Determine the [X, Y] coordinate at the center of the cell enclosing the given text.  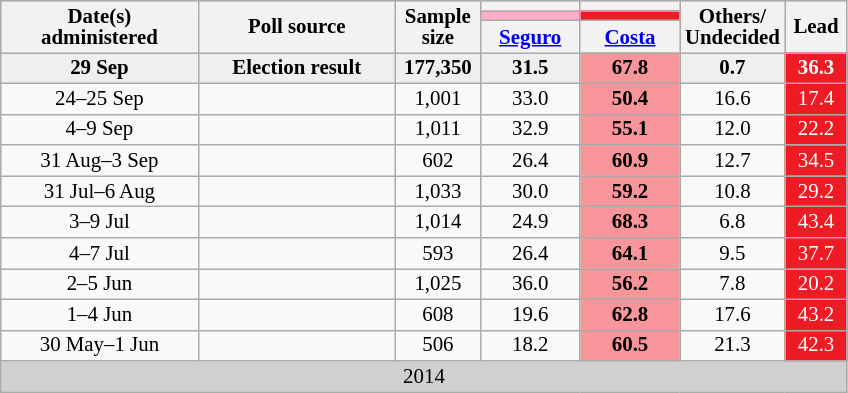
1,025 [438, 284]
30 May–1 Jun [100, 346]
593 [438, 254]
1,014 [438, 222]
22.2 [816, 130]
Poll source [296, 27]
2014 [424, 376]
9.5 [732, 254]
0.7 [732, 68]
17.4 [816, 98]
4–9 Sep [100, 130]
68.3 [630, 222]
30.0 [530, 192]
24–25 Sep [100, 98]
59.2 [630, 192]
4–7 Jul [100, 254]
12.0 [732, 130]
64.1 [630, 254]
608 [438, 314]
12.7 [732, 160]
60.9 [630, 160]
1,011 [438, 130]
7.8 [732, 284]
18.2 [530, 346]
1–4 Jun [100, 314]
2–5 Jun [100, 284]
34.5 [816, 160]
21.3 [732, 346]
36.0 [530, 284]
1,001 [438, 98]
31.5 [530, 68]
29.2 [816, 192]
55.1 [630, 130]
3–9 Jul [100, 222]
16.6 [732, 98]
67.8 [630, 68]
506 [438, 346]
43.2 [816, 314]
42.3 [816, 346]
24.9 [530, 222]
10.8 [732, 192]
19.6 [530, 314]
50.4 [630, 98]
Election result [296, 68]
177,350 [438, 68]
29 Sep [100, 68]
43.4 [816, 222]
31 Aug–3 Sep [100, 160]
Lead [816, 27]
Costa [630, 37]
1,033 [438, 192]
32.9 [530, 130]
Seguro [530, 37]
56.2 [630, 284]
602 [438, 160]
60.5 [630, 346]
33.0 [530, 98]
6.8 [732, 222]
Sample size [438, 27]
37.7 [816, 254]
Date(s)administered [100, 27]
36.3 [816, 68]
Others/Undecided [732, 27]
17.6 [732, 314]
31 Jul–6 Aug [100, 192]
62.8 [630, 314]
20.2 [816, 284]
